Detect which cell encompasses the target text, then output its (x, y) center coordinate. 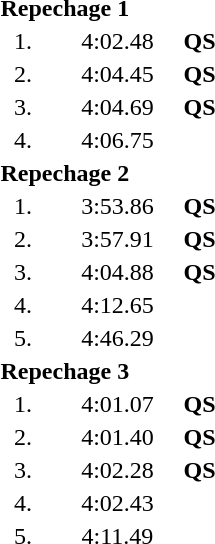
4:01.07 (118, 404)
4:02.28 (118, 470)
4:01.40 (118, 437)
3:57.91 (118, 239)
4:12.65 (118, 305)
4:04.88 (118, 272)
4:04.45 (118, 74)
3:53.86 (118, 206)
4:46.29 (118, 338)
4:04.69 (118, 107)
4:02.48 (118, 41)
4:06.75 (118, 140)
4:02.43 (118, 503)
